Pinpoint the cell where the given text exists, returning its (x, y) midpoint coordinate. 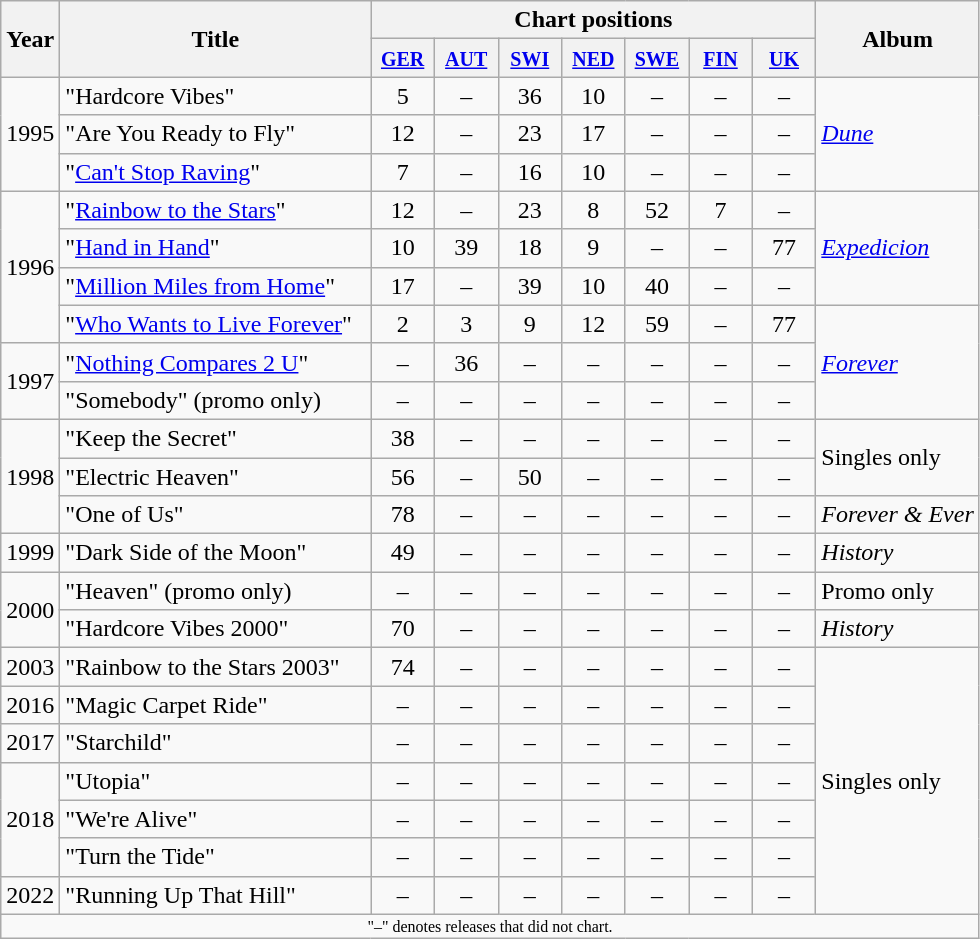
"Who Wants to Live Forever" (216, 324)
"Hardcore Vibes 2000" (216, 629)
"–" denotes releases that did not chart. (490, 926)
2022 (30, 895)
78 (403, 515)
Chart positions (594, 20)
Forever (898, 362)
"Million Miles from Home" (216, 286)
49 (403, 553)
2 (403, 324)
"Running Up That Hill" (216, 895)
70 (403, 629)
FIN (721, 58)
"Hardcore Vibes" (216, 96)
UK (784, 58)
Forever & Ever (898, 515)
Promo only (898, 591)
40 (657, 286)
AUT (466, 58)
NED (594, 58)
"Somebody" (promo only) (216, 400)
"Starchild" (216, 743)
"Keep the Secret" (216, 438)
Dune (898, 134)
1997 (30, 381)
52 (657, 210)
2017 (30, 743)
"Utopia" (216, 781)
"One of Us" (216, 515)
"Are You Ready to Fly" (216, 134)
Title (216, 39)
8 (594, 210)
2016 (30, 705)
2003 (30, 667)
59 (657, 324)
"Hand in Hand" (216, 248)
SWI (530, 58)
74 (403, 667)
Year (30, 39)
2000 (30, 610)
"Dark Side of the Moon" (216, 553)
GER (403, 58)
56 (403, 477)
"Heaven" (promo only) (216, 591)
2018 (30, 819)
SWE (657, 58)
Album (898, 39)
"Turn the Tide" (216, 857)
1999 (30, 553)
"Can't Stop Raving" (216, 172)
1995 (30, 134)
38 (403, 438)
"Rainbow to the Stars" (216, 210)
"Rainbow to the Stars 2003" (216, 667)
1996 (30, 267)
50 (530, 477)
1998 (30, 476)
16 (530, 172)
3 (466, 324)
"We're Alive" (216, 819)
18 (530, 248)
"Nothing Compares 2 U" (216, 362)
Expedicion (898, 248)
"Magic Carpet Ride" (216, 705)
"Electric Heaven" (216, 477)
5 (403, 96)
